Return [X, Y] of the center of cell containing provided text 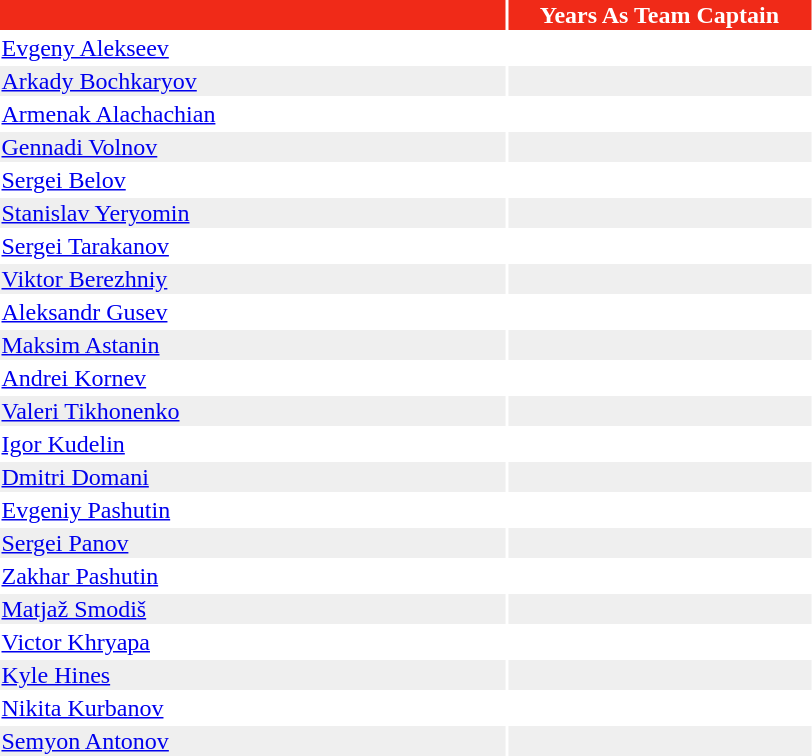
Kyle Hines [252, 675]
Sergei Tarakanov [252, 246]
Zakhar Pashutin [252, 576]
Nikita Kurbanov [252, 708]
Arkady Bochkaryov [252, 81]
Valeri Tikhonenko [252, 411]
Maksim Astanin [252, 345]
Evgeniy Pashutin [252, 510]
Andrei Kornev [252, 378]
Aleksandr Gusev [252, 312]
Dmitri Domani [252, 477]
Armenak Alachachian [252, 114]
Igor Kudelin [252, 444]
Semyon Antonov [252, 741]
Stanislav Yeryomin [252, 213]
Evgeny Alekseev [252, 48]
Viktor Berezhniy [252, 279]
Years As Team Captain [660, 15]
Victor Khryapa [252, 642]
Gennadi Volnov [252, 147]
Matjaž Smodiš [252, 609]
Sergei Belov [252, 180]
Sergei Panov [252, 543]
